Output the (x, y) coordinate of the center of the cell containing the given text.  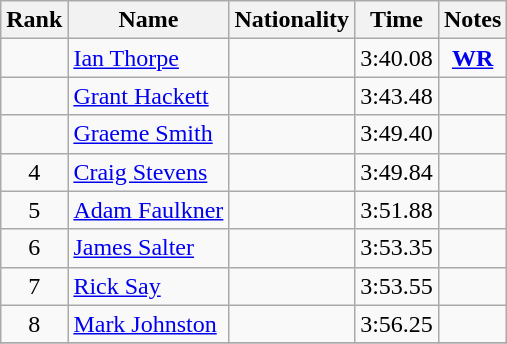
Notes (472, 20)
4 (34, 172)
3:43.48 (397, 96)
3:51.88 (397, 210)
3:40.08 (397, 58)
3:49.84 (397, 172)
Grant Hackett (148, 96)
Adam Faulkner (148, 210)
7 (34, 286)
Name (148, 20)
Rick Say (148, 286)
Ian Thorpe (148, 58)
6 (34, 248)
Nationality (292, 20)
Graeme Smith (148, 134)
Craig Stevens (148, 172)
8 (34, 324)
James Salter (148, 248)
3:49.40 (397, 134)
Mark Johnston (148, 324)
3:56.25 (397, 324)
3:53.55 (397, 286)
Time (397, 20)
5 (34, 210)
3:53.35 (397, 248)
Rank (34, 20)
WR (472, 58)
